Extract the (X, Y) coordinate from the center of the cell holding the provided text.  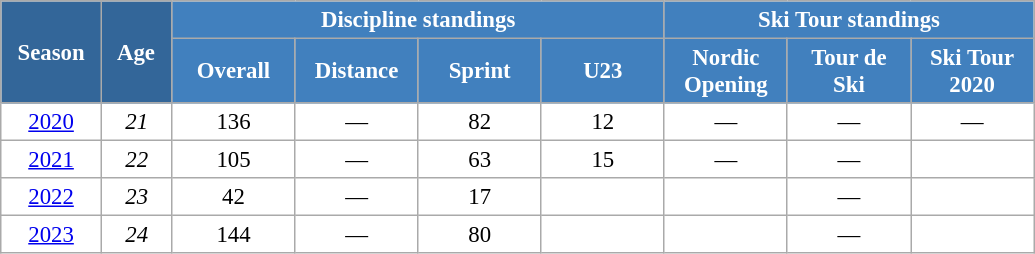
42 (234, 197)
2022 (52, 197)
2023 (52, 235)
Distance (356, 72)
Age (136, 52)
Season (52, 52)
17 (480, 197)
Tour deSki (848, 72)
80 (480, 235)
21 (136, 122)
2021 (52, 160)
Ski Tour standings (848, 20)
NordicOpening (726, 72)
Sprint (480, 72)
105 (234, 160)
2020 (52, 122)
82 (480, 122)
22 (136, 160)
63 (480, 160)
Ski Tour2020 (972, 72)
24 (136, 235)
23 (136, 197)
15 (602, 160)
Discipline standings (418, 20)
136 (234, 122)
U23 (602, 72)
12 (602, 122)
Overall (234, 72)
144 (234, 235)
